Locate the cell with the specified text and output its [X, Y] center coordinate. 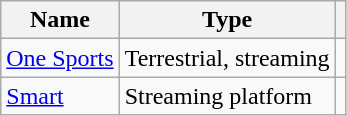
Type [227, 20]
Terrestrial, streaming [227, 58]
Streaming platform [227, 96]
One Sports [60, 58]
Smart [60, 96]
Name [60, 20]
